Output the (X, Y) coordinate of the center of the cell containing the given text.  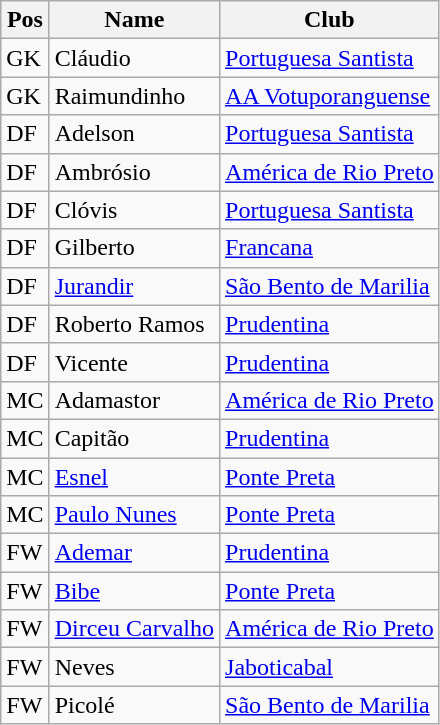
Name (134, 20)
Adamastor (134, 400)
AA Votuporanguense (330, 96)
Ademar (134, 553)
Neves (134, 667)
Paulo Nunes (134, 515)
Dirceu Carvalho (134, 629)
Jaboticabal (330, 667)
Gilberto (134, 248)
Vicente (134, 362)
Clóvis (134, 210)
Picolé (134, 705)
Cláudio (134, 58)
Roberto Ramos (134, 324)
Adelson (134, 134)
Jurandir (134, 286)
Ambrósio (134, 172)
Club (330, 20)
Esnel (134, 477)
Capitão (134, 438)
Francana (330, 248)
Bibe (134, 591)
Pos (25, 20)
Raimundinho (134, 96)
